Output the (x, y) coordinate of the center of the cell containing the given text.  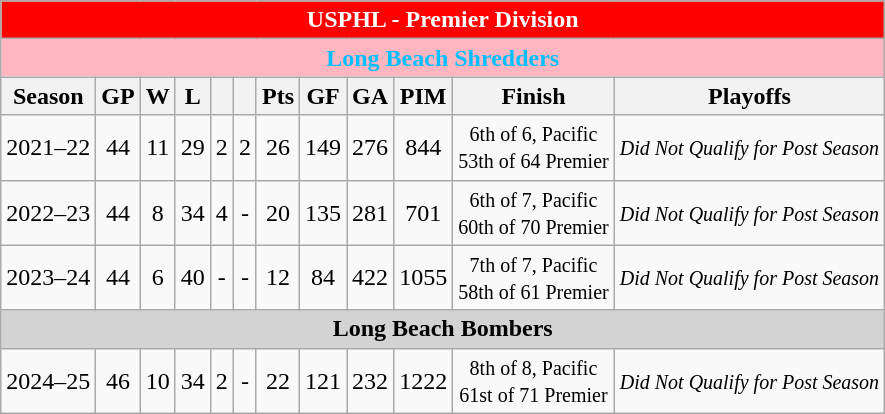
GF (324, 96)
7th of 7, Pacific58th of 61 Premier (534, 278)
L (192, 96)
GP (118, 96)
Season (48, 96)
6 (158, 278)
135 (324, 212)
2021–22 (48, 148)
84 (324, 278)
Long Beach Bombers (443, 329)
PIM (424, 96)
8th of 8, Pacific61st of 71 Premier (534, 380)
149 (324, 148)
8 (158, 212)
276 (370, 148)
701 (424, 212)
1222 (424, 380)
10 (158, 380)
Pts (278, 96)
2022–23 (48, 212)
11 (158, 148)
GA (370, 96)
USPHL - Premier Division (443, 20)
22 (278, 380)
6th of 6, Pacific53th of 64 Premier (534, 148)
20 (278, 212)
Finish (534, 96)
29 (192, 148)
Playoffs (749, 96)
2024–25 (48, 380)
4 (222, 212)
281 (370, 212)
2023–24 (48, 278)
26 (278, 148)
1055 (424, 278)
12 (278, 278)
Long Beach Shredders (443, 58)
40 (192, 278)
121 (324, 380)
422 (370, 278)
6th of 7, Pacific60th of 70 Premier (534, 212)
844 (424, 148)
232 (370, 380)
46 (118, 380)
W (158, 96)
